Search for the cell housing the specified text and yield its (X, Y) center coordinate. 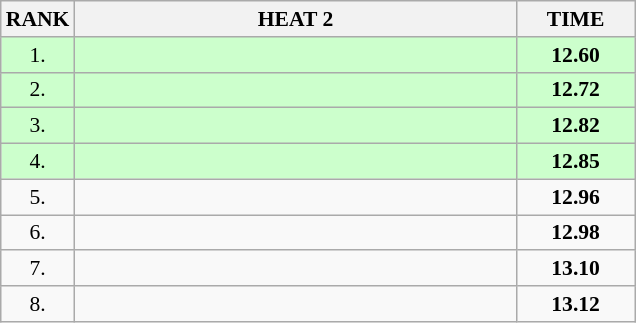
13.10 (576, 269)
12.98 (576, 233)
13.12 (576, 304)
6. (38, 233)
12.96 (576, 197)
7. (38, 269)
TIME (576, 19)
12.82 (576, 126)
5. (38, 197)
4. (38, 162)
HEAT 2 (295, 19)
3. (38, 126)
8. (38, 304)
1. (38, 55)
12.60 (576, 55)
12.72 (576, 90)
12.85 (576, 162)
RANK (38, 19)
2. (38, 90)
